Extract the (X, Y) coordinate from the center of the cell holding the provided text.  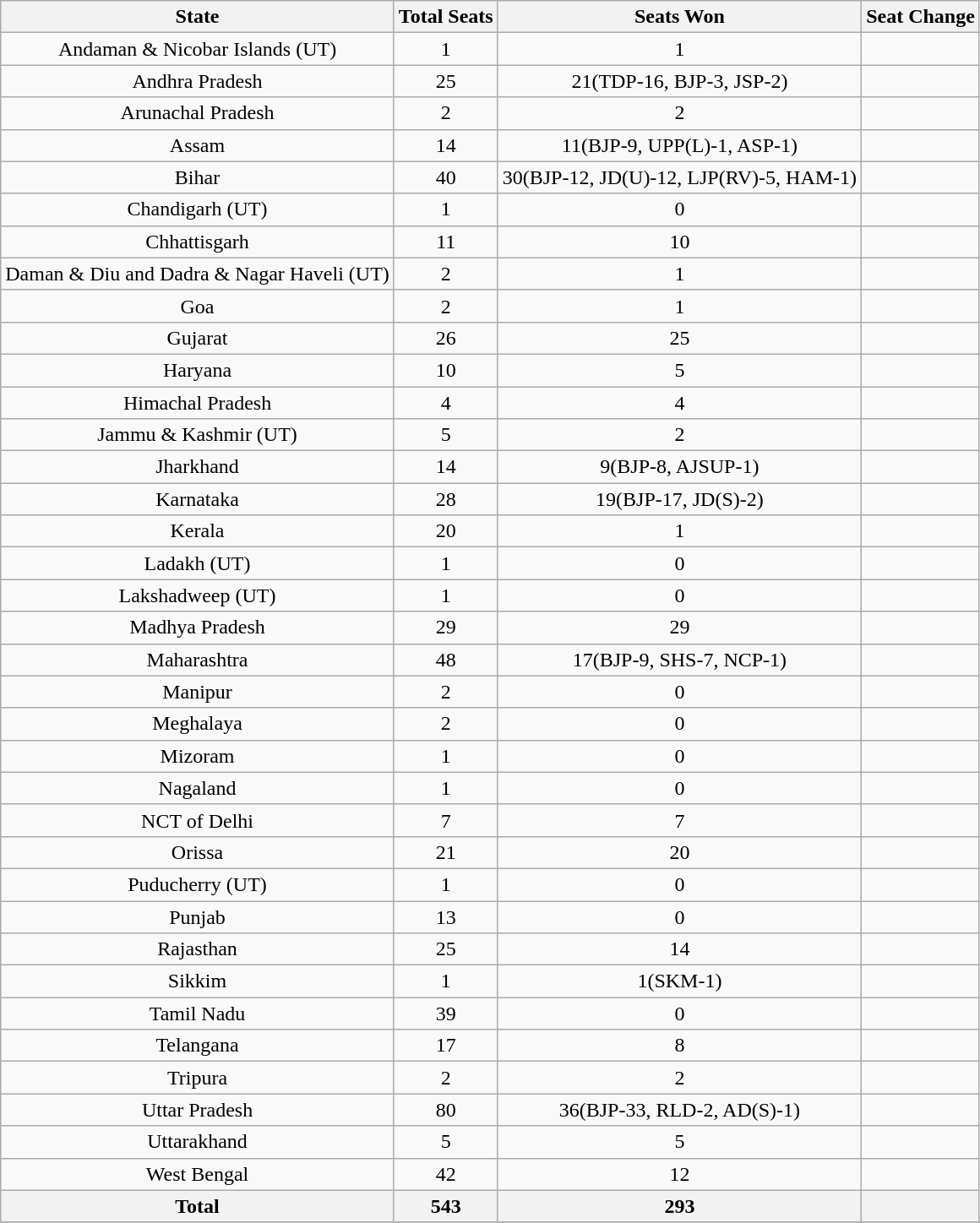
Orissa (198, 852)
Meghalaya (198, 724)
8 (679, 1046)
Rajasthan (198, 949)
Madhya Pradesh (198, 628)
Tamil Nadu (198, 1014)
40 (446, 177)
Maharashtra (198, 660)
9(BJP-8, AJSUP-1) (679, 467)
Nagaland (198, 788)
Uttar Pradesh (198, 1110)
21(TDP-16, BJP-3, JSP-2) (679, 81)
Jammu & Kashmir (UT) (198, 435)
Assam (198, 145)
Seats Won (679, 17)
Mizoram (198, 756)
Telangana (198, 1046)
19(BJP-17, JD(S)-2) (679, 499)
Sikkim (198, 981)
Arunachal Pradesh (198, 113)
Kerala (198, 531)
21 (446, 852)
Andaman & Nicobar Islands (UT) (198, 49)
36(BJP-33, RLD-2, AD(S)-1) (679, 1110)
26 (446, 338)
80 (446, 1110)
1(SKM-1) (679, 981)
Daman & Diu and Dadra & Nagar Haveli (UT) (198, 274)
293 (679, 1206)
Manipur (198, 692)
11(BJP-9, UPP(L)-1, ASP-1) (679, 145)
Puducherry (UT) (198, 884)
NCT of Delhi (198, 820)
West Bengal (198, 1174)
13 (446, 916)
Seat Change (921, 17)
Chhattisgarh (198, 242)
39 (446, 1014)
Goa (198, 306)
Himachal Pradesh (198, 403)
42 (446, 1174)
12 (679, 1174)
11 (446, 242)
Total Seats (446, 17)
Gujarat (198, 338)
Punjab (198, 916)
Ladakh (UT) (198, 563)
543 (446, 1206)
Tripura (198, 1078)
Andhra Pradesh (198, 81)
Bihar (198, 177)
Haryana (198, 370)
Uttarakhand (198, 1142)
Jharkhand (198, 467)
Lakshadweep (UT) (198, 595)
Karnataka (198, 499)
28 (446, 499)
17 (446, 1046)
State (198, 17)
17(BJP-9, SHS-7, NCP-1) (679, 660)
Chandigarh (UT) (198, 209)
30(BJP-12, JD(U)-12, LJP(RV)-5, HAM-1) (679, 177)
48 (446, 660)
Total (198, 1206)
